Extract the [x, y] coordinate from the center of the cell holding the provided text.  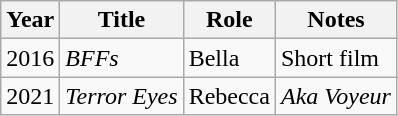
BFFs [122, 58]
2021 [30, 96]
Aka Voyeur [336, 96]
Title [122, 20]
Year [30, 20]
2016 [30, 58]
Bella [229, 58]
Short film [336, 58]
Notes [336, 20]
Terror Eyes [122, 96]
Rebecca [229, 96]
Role [229, 20]
